Identify which cell holds the provided text, then report its [X, Y] central coordinate. 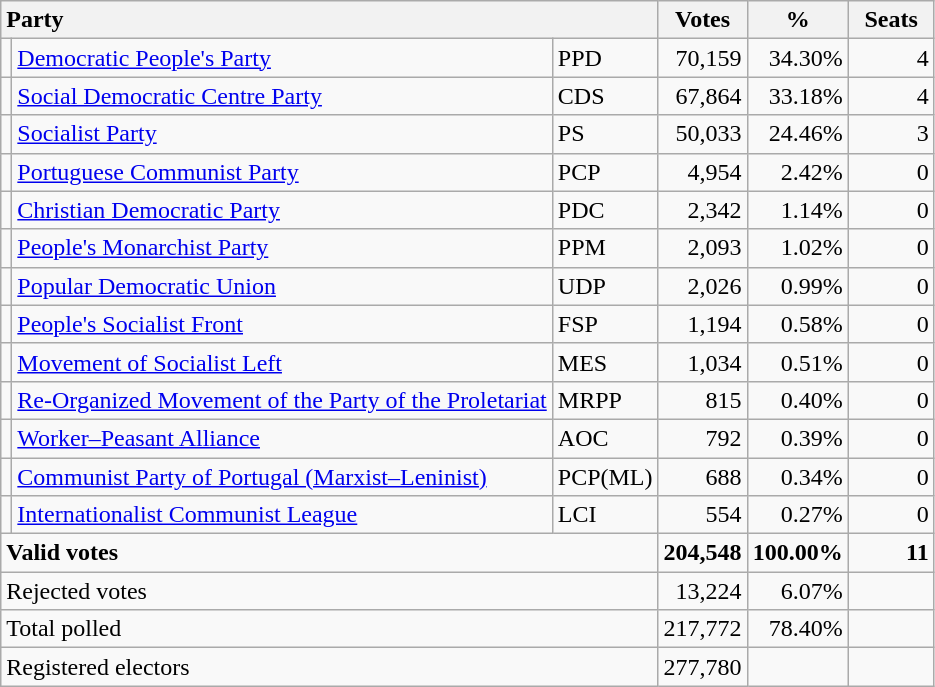
0.99% [798, 286]
1.14% [798, 210]
PPM [605, 248]
Popular Democratic Union [282, 286]
Democratic People's Party [282, 58]
AOC [605, 438]
MRPP [605, 400]
0.27% [798, 515]
34.30% [798, 58]
204,548 [702, 553]
% [798, 20]
Social Democratic Centre Party [282, 96]
Rejected votes [330, 591]
Movement of Socialist Left [282, 362]
Valid votes [330, 553]
PCP [605, 172]
70,159 [702, 58]
PS [605, 134]
3 [891, 134]
1,034 [702, 362]
67,864 [702, 96]
554 [702, 515]
People's Monarchist Party [282, 248]
Re-Organized Movement of the Party of the Proletariat [282, 400]
1,194 [702, 324]
Worker–Peasant Alliance [282, 438]
1.02% [798, 248]
PDC [605, 210]
PCP(ML) [605, 477]
792 [702, 438]
11 [891, 553]
CDS [605, 96]
4,954 [702, 172]
688 [702, 477]
People's Socialist Front [282, 324]
815 [702, 400]
2.42% [798, 172]
MES [605, 362]
LCI [605, 515]
217,772 [702, 629]
100.00% [798, 553]
Seats [891, 20]
24.46% [798, 134]
Registered electors [330, 667]
0.34% [798, 477]
Portuguese Communist Party [282, 172]
PPD [605, 58]
2,093 [702, 248]
UDP [605, 286]
Total polled [330, 629]
Christian Democratic Party [282, 210]
50,033 [702, 134]
Socialist Party [282, 134]
2,342 [702, 210]
0.58% [798, 324]
33.18% [798, 96]
277,780 [702, 667]
0.40% [798, 400]
0.39% [798, 438]
Party [330, 20]
Internationalist Communist League [282, 515]
13,224 [702, 591]
Communist Party of Portugal (Marxist–Leninist) [282, 477]
2,026 [702, 286]
Votes [702, 20]
0.51% [798, 362]
78.40% [798, 629]
FSP [605, 324]
6.07% [798, 591]
